Output the [x, y] coordinate of the center of the cell containing the given text.  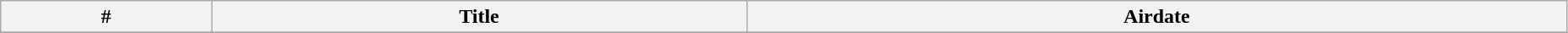
# [106, 17]
Title [479, 17]
Airdate [1156, 17]
